Return (X, Y) of the center of cell containing provided text 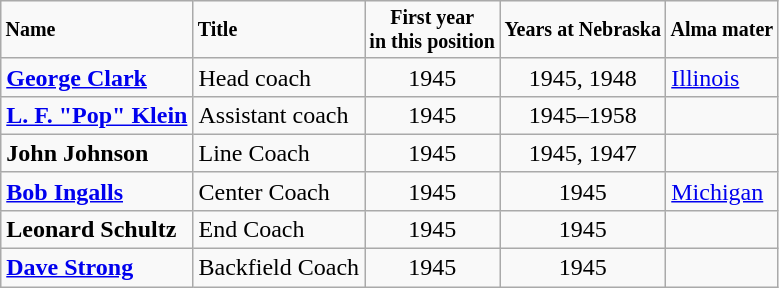
Leonard Schultz (97, 229)
George Clark (97, 77)
Years at Nebraska (583, 30)
Head coach (279, 77)
Backfield Coach (279, 268)
Name (97, 30)
Alma mater (722, 30)
End Coach (279, 229)
First yearin this position (432, 30)
1945, 1947 (583, 153)
Title (279, 30)
Dave Strong (97, 268)
Illinois (722, 77)
Assistant coach (279, 115)
1945–1958 (583, 115)
Center Coach (279, 191)
Michigan (722, 191)
John Johnson (97, 153)
1945, 1948 (583, 77)
Line Coach (279, 153)
L. F. "Pop" Klein (97, 115)
Bob Ingalls (97, 191)
